Determine the [x, y] coordinate at the center of the cell enclosing the given text.  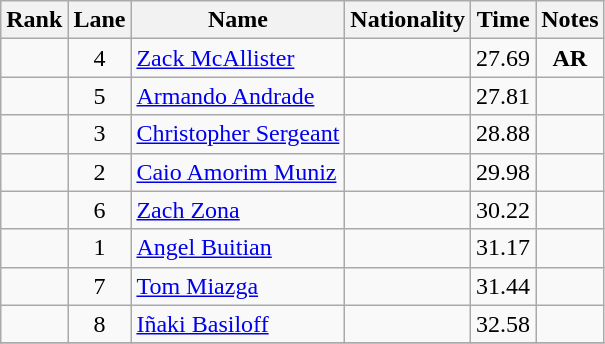
30.22 [504, 210]
Christopher Sergeant [238, 134]
Iñaki Basiloff [238, 324]
31.17 [504, 248]
4 [100, 58]
8 [100, 324]
31.44 [504, 286]
Name [238, 20]
Time [504, 20]
1 [100, 248]
Zack McAllister [238, 58]
Nationality [408, 20]
Notes [570, 20]
29.98 [504, 172]
28.88 [504, 134]
32.58 [504, 324]
Armando Andrade [238, 96]
6 [100, 210]
7 [100, 286]
AR [570, 58]
2 [100, 172]
3 [100, 134]
27.81 [504, 96]
Rank [34, 20]
27.69 [504, 58]
5 [100, 96]
Lane [100, 20]
Angel Buitian [238, 248]
Caio Amorim Muniz [238, 172]
Tom Miazga [238, 286]
Zach Zona [238, 210]
